Scan for the cell matching the given text and deliver its (x, y) coordinate at center. 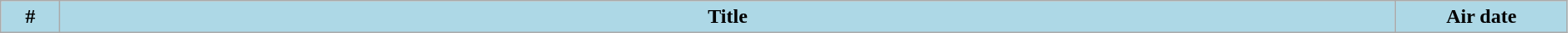
# (30, 17)
Air date (1481, 17)
Title (728, 17)
